Identify which cell holds the provided text, then report its [x, y] central coordinate. 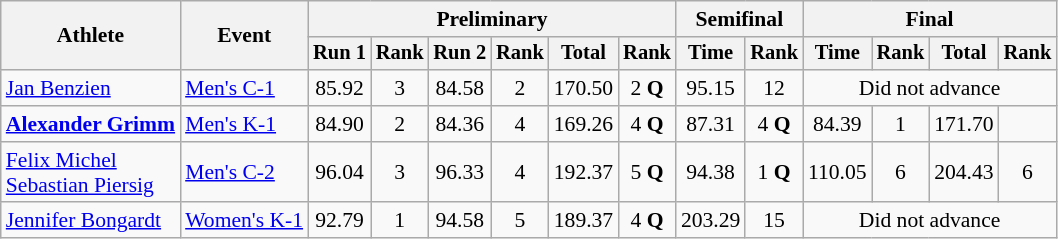
Preliminary [492, 19]
Semifinal [740, 19]
110.05 [838, 172]
96.33 [460, 172]
94.38 [710, 172]
204.43 [964, 172]
1 Q [774, 172]
15 [774, 221]
Athlete [90, 36]
85.92 [340, 88]
Jennifer Bongardt [90, 221]
Men's C-1 [244, 88]
84.90 [340, 124]
Men's K-1 [244, 124]
Event [244, 36]
Run 2 [460, 54]
5 [520, 221]
203.29 [710, 221]
171.70 [964, 124]
5 Q [647, 172]
Jan Benzien [90, 88]
12 [774, 88]
189.37 [584, 221]
Alexander Grimm [90, 124]
Women's K-1 [244, 221]
2 Q [647, 88]
169.26 [584, 124]
92.79 [340, 221]
192.37 [584, 172]
Run 1 [340, 54]
96.04 [340, 172]
84.58 [460, 88]
84.39 [838, 124]
Final [930, 19]
95.15 [710, 88]
Men's C-2 [244, 172]
Felix MichelSebastian Piersig [90, 172]
170.50 [584, 88]
87.31 [710, 124]
94.58 [460, 221]
84.36 [460, 124]
